Return [x, y] of the center of cell containing provided text 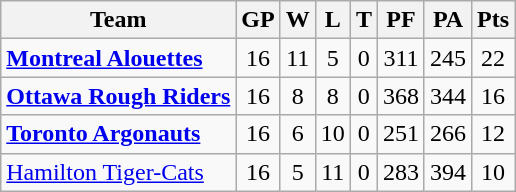
T [364, 20]
245 [448, 58]
PA [448, 20]
Team [118, 20]
GP [258, 20]
Toronto Argonauts [118, 134]
344 [448, 96]
PF [400, 20]
251 [400, 134]
266 [448, 134]
Pts [494, 20]
Hamilton Tiger-Cats [118, 172]
12 [494, 134]
L [332, 20]
283 [400, 172]
311 [400, 58]
6 [298, 134]
Montreal Alouettes [118, 58]
368 [400, 96]
394 [448, 172]
W [298, 20]
Ottawa Rough Riders [118, 96]
22 [494, 58]
